Identify which cell holds the provided text, then report its (x, y) central coordinate. 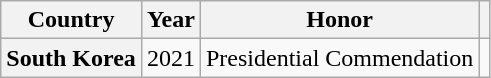
Presidential Commendation (339, 58)
2021 (170, 58)
Country (72, 20)
Honor (339, 20)
Year (170, 20)
South Korea (72, 58)
